For the text-containing cell, return its midpoint in [x, y] coordinate format. 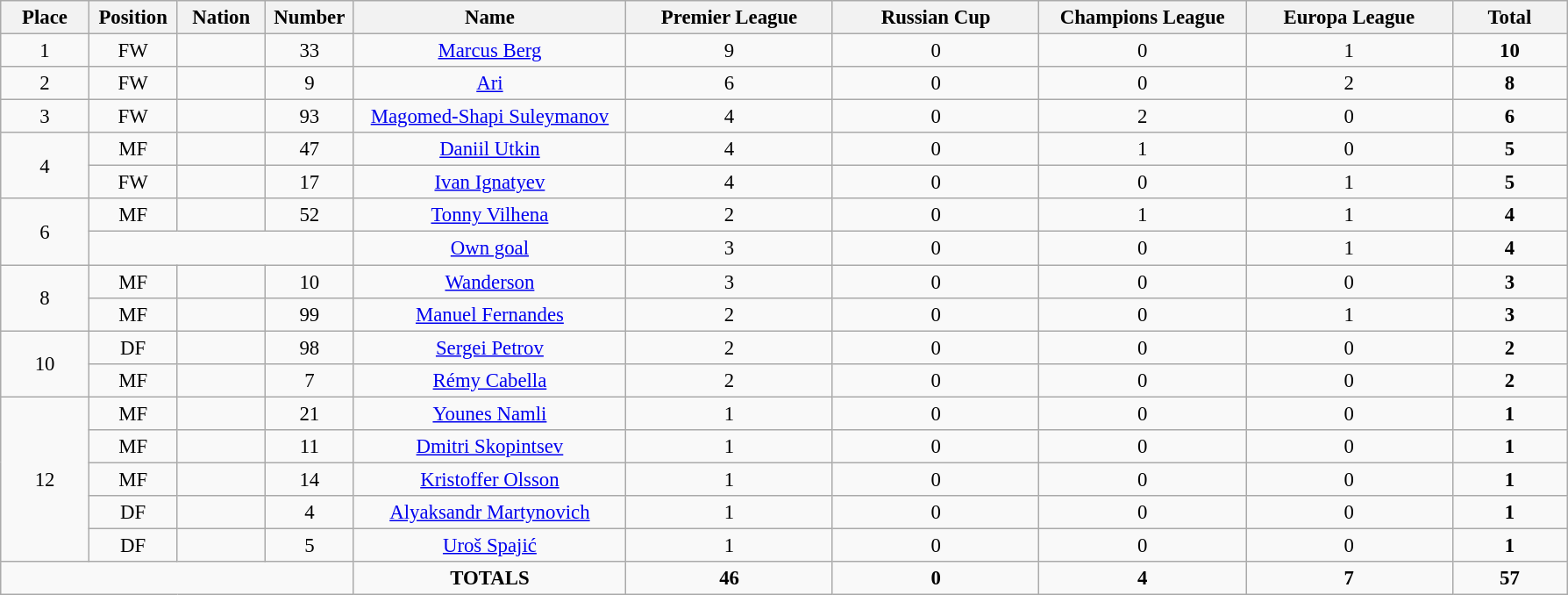
Alyaksandr Martynovich [489, 513]
57 [1510, 578]
Tonny Vilhena [489, 215]
12 [46, 479]
Uroš Spajić [489, 545]
Place [46, 18]
98 [310, 348]
Premier League [730, 18]
Total [1510, 18]
Europa League [1349, 18]
Magomed-Shapi Suleymanov [489, 117]
Russian Cup [936, 18]
Nation [221, 18]
Ivan Ignatyev [489, 183]
14 [310, 479]
TOTALS [489, 578]
33 [310, 51]
93 [310, 117]
Name [489, 18]
Manuel Fernandes [489, 314]
Ari [489, 83]
Position [133, 18]
Rémy Cabella [489, 380]
46 [730, 578]
Marcus Berg [489, 51]
99 [310, 314]
52 [310, 215]
Own goal [489, 248]
Kristoffer Olsson [489, 479]
17 [310, 183]
Champions League [1143, 18]
11 [310, 447]
Sergei Petrov [489, 348]
Number [310, 18]
47 [310, 149]
Wanderson [489, 282]
21 [310, 413]
Younes Namli [489, 413]
Dmitri Skopintsev [489, 447]
Daniil Utkin [489, 149]
